Extract the [X, Y] coordinate from the center of the cell holding the provided text.  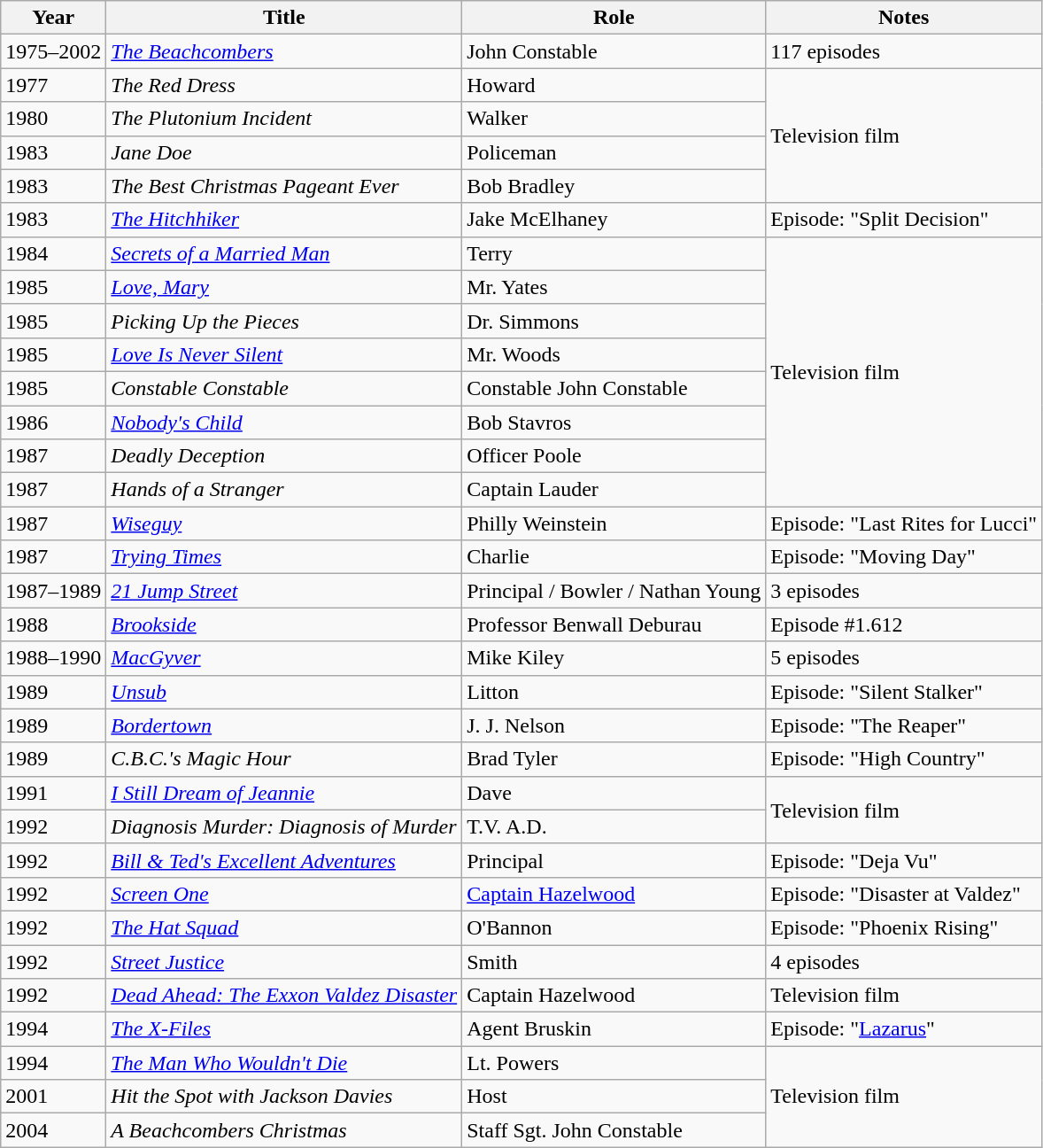
Title [284, 18]
Bob Stavros [614, 423]
Secrets of a Married Man [284, 253]
Episode #1.612 [904, 624]
Captain Lauder [614, 490]
Jane Doe [284, 152]
Episode: "Split Decision" [904, 220]
Mr. Yates [614, 287]
John Constable [614, 51]
Episode: "Phoenix Rising" [904, 927]
3 episodes [904, 591]
Episode: "Silent Stalker" [904, 692]
117 episodes [904, 51]
O'Bannon [614, 927]
Smith [614, 961]
Dead Ahead: The Exxon Valdez Disaster [284, 996]
Mike Kiley [614, 658]
1988 [53, 624]
The Hat Squad [284, 927]
Episode: "Deja Vu" [904, 860]
I Still Dream of Jeannie [284, 793]
1986 [53, 423]
J. J. Nelson [614, 725]
Hands of a Stranger [284, 490]
The Man Who Wouldn't Die [284, 1063]
The Red Dress [284, 85]
Host [614, 1097]
MacGyver [284, 658]
2001 [53, 1097]
Unsub [284, 692]
Constable John Constable [614, 388]
Agent Bruskin [614, 1029]
The Beachcombers [284, 51]
Dave [614, 793]
The Hitchhiker [284, 220]
Walker [614, 119]
Episode: "High Country" [904, 759]
Charlie [614, 557]
Nobody's Child [284, 423]
1987–1989 [53, 591]
Howard [614, 85]
Hit the Spot with Jackson Davies [284, 1097]
Role [614, 18]
Litton [614, 692]
Constable Constable [284, 388]
Bill & Ted's Excellent Adventures [284, 860]
Policeman [614, 152]
Staff Sgt. John Constable [614, 1130]
The Plutonium Incident [284, 119]
Mr. Woods [614, 354]
21 Jump Street [284, 591]
1975–2002 [53, 51]
T.V. A.D. [614, 826]
Notes [904, 18]
Dr. Simmons [614, 321]
Episode: "The Reaper" [904, 725]
Jake McElhaney [614, 220]
Screen One [284, 894]
Brad Tyler [614, 759]
Picking Up the Pieces [284, 321]
Street Justice [284, 961]
1977 [53, 85]
Philly Weinstein [614, 524]
Episode: "Last Rites for Lucci" [904, 524]
Lt. Powers [614, 1063]
Wiseguy [284, 524]
Officer Poole [614, 456]
1980 [53, 119]
4 episodes [904, 961]
Episode: "Disaster at Valdez" [904, 894]
Love Is Never Silent [284, 354]
1984 [53, 253]
Terry [614, 253]
2004 [53, 1130]
Bob Bradley [614, 186]
The Best Christmas Pageant Ever [284, 186]
Professor Benwall Deburau [614, 624]
Love, Mary [284, 287]
1991 [53, 793]
5 episodes [904, 658]
1988–1990 [53, 658]
A Beachcombers Christmas [284, 1130]
Principal / Bowler / Nathan Young [614, 591]
Trying Times [284, 557]
Bordertown [284, 725]
Brookside [284, 624]
Year [53, 18]
Episode: "Lazarus" [904, 1029]
Deadly Deception [284, 456]
C.B.C.'s Magic Hour [284, 759]
The X-Files [284, 1029]
Episode: "Moving Day" [904, 557]
Diagnosis Murder: Diagnosis of Murder [284, 826]
Principal [614, 860]
